Identify which cell holds the provided text, then report its [x, y] central coordinate. 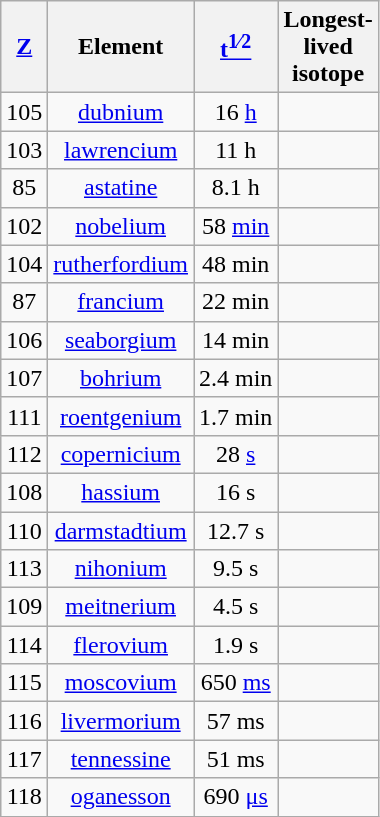
8.1 h [236, 188]
48 min [236, 264]
118 [24, 797]
58 min [236, 226]
lawrencium [121, 150]
104 [24, 264]
22 min [236, 302]
11 h [236, 150]
650 ms [236, 683]
seaborgium [121, 340]
108 [24, 492]
14 min [236, 340]
oganesson [121, 797]
1.9 s [236, 645]
111 [24, 416]
nobelium [121, 226]
16 s [236, 492]
tennessine [121, 759]
darmstadtium [121, 531]
flerovium [121, 645]
Element [121, 47]
4.5 s [236, 607]
113 [24, 569]
9.5 s [236, 569]
hassium [121, 492]
107 [24, 378]
57 ms [236, 721]
51 ms [236, 759]
livermorium [121, 721]
87 [24, 302]
astatine [121, 188]
bohrium [121, 378]
francium [121, 302]
Longest-livedisotope [328, 47]
109 [24, 607]
1.7 min [236, 416]
roentgenium [121, 416]
85 [24, 188]
2.4 min [236, 378]
102 [24, 226]
nihonium [121, 569]
103 [24, 150]
117 [24, 759]
12.7 s [236, 531]
116 [24, 721]
moscovium [121, 683]
meitnerium [121, 607]
t1⁄2 [236, 47]
115 [24, 683]
28 s [236, 454]
dubnium [121, 112]
110 [24, 531]
690 μs [236, 797]
Z [24, 47]
112 [24, 454]
rutherfordium [121, 264]
copernicium [121, 454]
16 h [236, 112]
105 [24, 112]
114 [24, 645]
106 [24, 340]
